Capture the cell that displays the provided text and extract its (x, y) central coordinate. 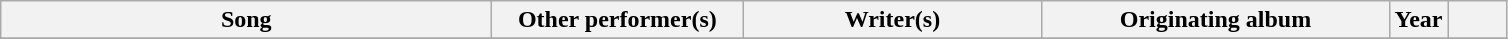
Writer(s) (892, 20)
Originating album (1216, 20)
Year (1418, 20)
Other performer(s) (618, 20)
Song (246, 20)
